From the cell containing the given text, extract its center point as (x, y) coordinate. 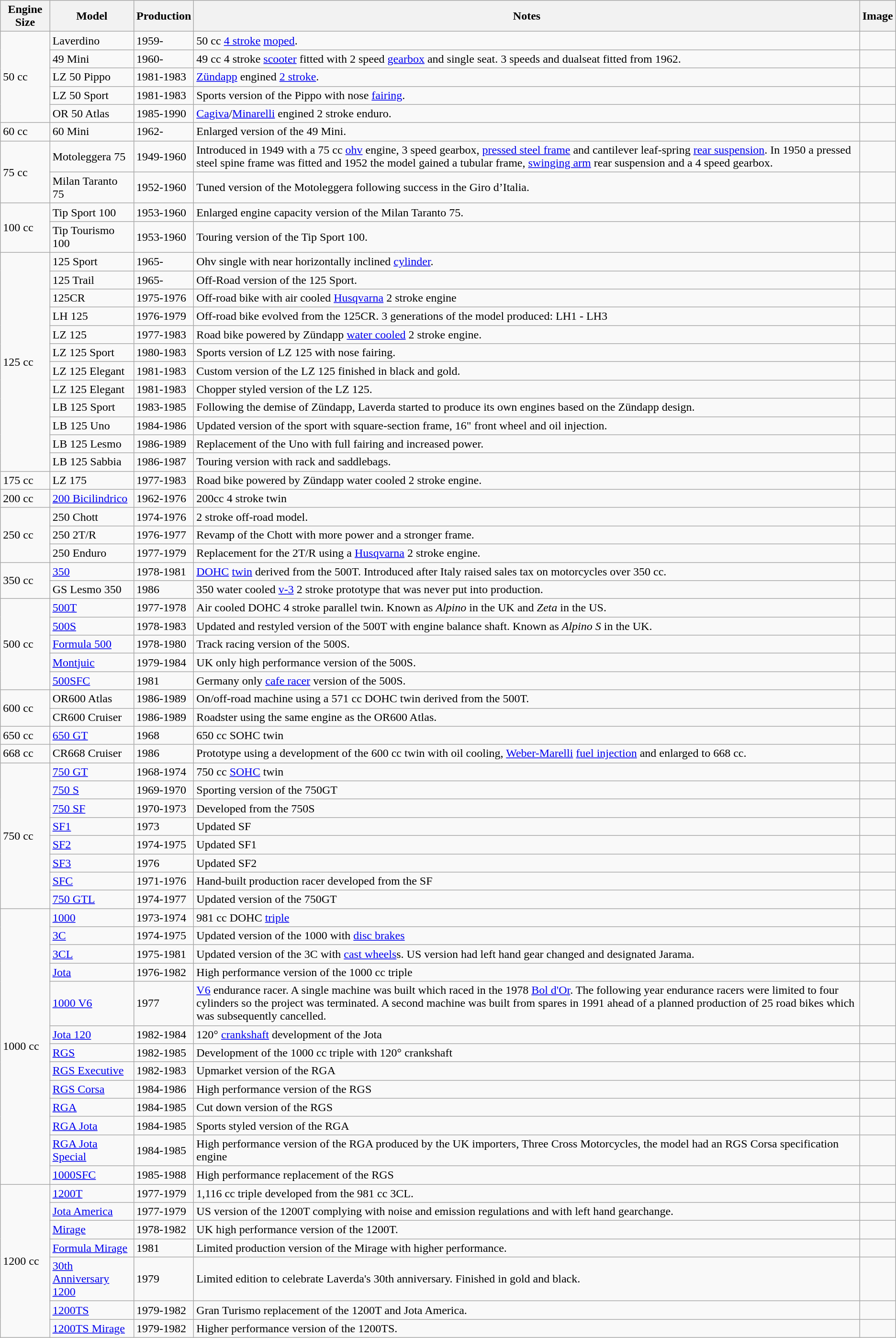
49 Mini (92, 59)
1978-1981 (164, 571)
Jota America (92, 1212)
1969-1970 (164, 790)
Sporting version of the 750GT (526, 790)
1978-1982 (164, 1230)
1986-1987 (164, 462)
On/off-road machine using a 571 cc DOHC twin derived from the 500T. (526, 699)
Germany only cafe racer version of the 500S. (526, 681)
1,116 cc triple developed from the 981 cc 3CL. (526, 1193)
RGA (92, 1107)
Sports version of LZ 125 with nose fairing. (526, 353)
DOHC twin derived from the 500T. Introduced after Italy raised sales tax on motorcycles over 350 cc. (526, 571)
Touring version with rack and saddlebags. (526, 462)
Production (164, 16)
1985-1990 (164, 113)
1000SFC (92, 1175)
1971-1976 (164, 881)
1200 cc (25, 1261)
750 S (92, 790)
Formula 500 (92, 644)
50 cc 4 stroke moped. (526, 41)
Off-Road version of the 125 Sport. (526, 280)
High performance version of the RGS (526, 1089)
LZ 175 (92, 480)
Sports styled version of the RGA (526, 1125)
1983-1985 (164, 407)
Ohv single with near horizontally inclined cylinder. (526, 261)
SF2 (92, 844)
Enlarged version of the 49 Mini. (526, 132)
Upmarket version of the RGA (526, 1071)
1974-1977 (164, 899)
Track racing version of the 500S. (526, 644)
750 cc (25, 835)
1962- (164, 132)
LB 125 Uno (92, 426)
750 GT (92, 772)
1978-1983 (164, 626)
LZ 50 Sport (92, 95)
Air cooled DOHC 4 stroke parallel twin. Known as Alpino in the UK and Zeta in the US. (526, 608)
Off-road bike with air cooled Husqvarna 2 stroke engine (526, 298)
1975-1976 (164, 298)
Updated version of the 750GT (526, 899)
US version of the 1200T complying with noise and emission regulations and with left hand gearchange. (526, 1212)
1977 (164, 1003)
Hand-built production racer developed from the SF (526, 881)
650 cc SOHC twin (526, 735)
750 cc SOHC twin (526, 772)
SF1 (92, 826)
3C (92, 936)
Mirage (92, 1230)
Zündapp engined 2 stroke. (526, 77)
Gran Turismo replacement of the 1200T and Jota America. (526, 1310)
1976-1979 (164, 316)
350 cc (25, 580)
Laverdino (92, 41)
Limited production version of the Mirage with higher performance. (526, 1248)
RGS Executive (92, 1071)
1970-1973 (164, 808)
UK high performance version of the 1200T. (526, 1230)
650 cc (25, 735)
LZ 50 Pippo (92, 77)
60 Mini (92, 132)
Engine Size (25, 16)
Milan Taranto 75 (92, 188)
1976 (164, 863)
LZ 125 Sport (92, 353)
Developed from the 750S (526, 808)
1000 (92, 918)
Following the demise of Zündapp, Laverda started to produce its own engines based on the Zündapp design. (526, 407)
100 cc (25, 228)
Limited edition to celebrate Laverda's 30th anniversary. Finished in gold and black. (526, 1279)
High performance version of the RGA produced by the UK importers, Three Cross Motorcycles, the model had an RGS Corsa specification engine (526, 1150)
30th Anniversary 1200 (92, 1279)
49 cc 4 stroke scooter fitted with 2 speed gearbox and single seat. 3 speeds and dualseat fitted from 1962. (526, 59)
60 cc (25, 132)
Notes (526, 16)
GS Lesmo 350 (92, 590)
Updated version of the 1000 with disc brakes (526, 936)
1973 (164, 826)
250 2T/R (92, 535)
1000 cc (25, 1046)
Tip Tourismo 100 (92, 236)
750 SF (92, 808)
500T (92, 608)
125CR (92, 298)
1982-1984 (164, 1034)
SFC (92, 881)
1949-1960 (164, 156)
Replacement of the Uno with full fairing and increased power. (526, 444)
Sports version of the Pippo with nose fairing. (526, 95)
350 water cooled v-3 2 stroke prototype that was never put into production. (526, 590)
1977-1978 (164, 608)
Replacement for the 2T/R using a Husqvarna 2 stroke engine. (526, 553)
1200T (92, 1193)
Montjuic (92, 663)
Tuned version of the Motoleggera following success in the Giro d’Italia. (526, 188)
1974-1976 (164, 517)
1982-1983 (164, 1071)
1979 (164, 1279)
200 Bicilindrico (92, 498)
Updated and restyled version of the 500T with engine balance shaft. Known as Alpino S in the UK. (526, 626)
Higher performance version of the 1200TS. (526, 1328)
Motoleggera 75 (92, 156)
High performance replacement of the RGS (526, 1175)
Chopper styled version of the LZ 125. (526, 389)
600 cc (25, 708)
High performance version of the 1000 cc triple (526, 972)
1980-1983 (164, 353)
120° crankshaft development of the Jota (526, 1034)
1975-1981 (164, 954)
Enlarged engine capacity version of the Milan Taranto 75. (526, 212)
500S (92, 626)
RGS Corsa (92, 1089)
981 cc DOHC triple (526, 918)
Model (92, 16)
1976-1977 (164, 535)
Development of the 1000 cc triple with 120° crankshaft (526, 1053)
500 cc (25, 644)
CR600 Cruiser (92, 717)
1968 (164, 735)
125 cc (25, 362)
Updated SF1 (526, 844)
1962-1976 (164, 498)
Touring version of the Tip Sport 100. (526, 236)
3CL (92, 954)
Image (878, 16)
1985-1988 (164, 1175)
250 Chott (92, 517)
200cc 4 stroke twin (526, 498)
200 cc (25, 498)
RGS (92, 1053)
750 GTL (92, 899)
Formula Mirage (92, 1248)
1960- (164, 59)
1952-1960 (164, 188)
Cut down version of the RGS (526, 1107)
Prototype using a development of the 600 cc twin with oil cooling, Weber-Marelli fuel injection and enlarged to 668 cc. (526, 753)
Updated version of the 3C with cast wheelss. US version had left hand gear changed and designated Jarama. (526, 954)
500SFC (92, 681)
OR 50 Atlas (92, 113)
LZ 125 (92, 335)
LH 125 (92, 316)
1979-1984 (164, 663)
RGA Jota (92, 1125)
Jota 120 (92, 1034)
Off-road bike evolved from the 125CR. 3 generations of the model produced: LH1 - LH3 (526, 316)
Updated version of the sport with square-section frame, 16" front wheel and oil injection. (526, 426)
50 cc (25, 77)
1200TS (92, 1310)
650 GT (92, 735)
175 cc (25, 480)
75 cc (25, 172)
1000 V6 (92, 1003)
Tip Sport 100 (92, 212)
Jota (92, 972)
Roadster using the same engine as the OR600 Atlas. (526, 717)
1973-1974 (164, 918)
1968-1974 (164, 772)
250 cc (25, 535)
1982-1985 (164, 1053)
SF3 (92, 863)
350 (92, 571)
1976-1982 (164, 972)
Updated SF2 (526, 863)
125 Trail (92, 280)
UK only high performance version of the 500S. (526, 663)
CR668 Cruiser (92, 753)
1978-1980 (164, 644)
668 cc (25, 753)
Custom version of the LZ 125 finished in black and gold. (526, 371)
OR600 Atlas (92, 699)
1200TS Mirage (92, 1328)
250 Enduro (92, 553)
2 stroke off-road model. (526, 517)
Cagiva/Minarelli engined 2 stroke enduro. (526, 113)
Revamp of the Chott with more power and a stronger frame. (526, 535)
LB 125 Sabbia (92, 462)
Updated SF (526, 826)
125 Sport (92, 261)
LB 125 Lesmo (92, 444)
RGA Jota Special (92, 1150)
LB 125 Sport (92, 407)
1959- (164, 41)
